Capture the cell that displays the provided text and extract its (X, Y) central coordinate. 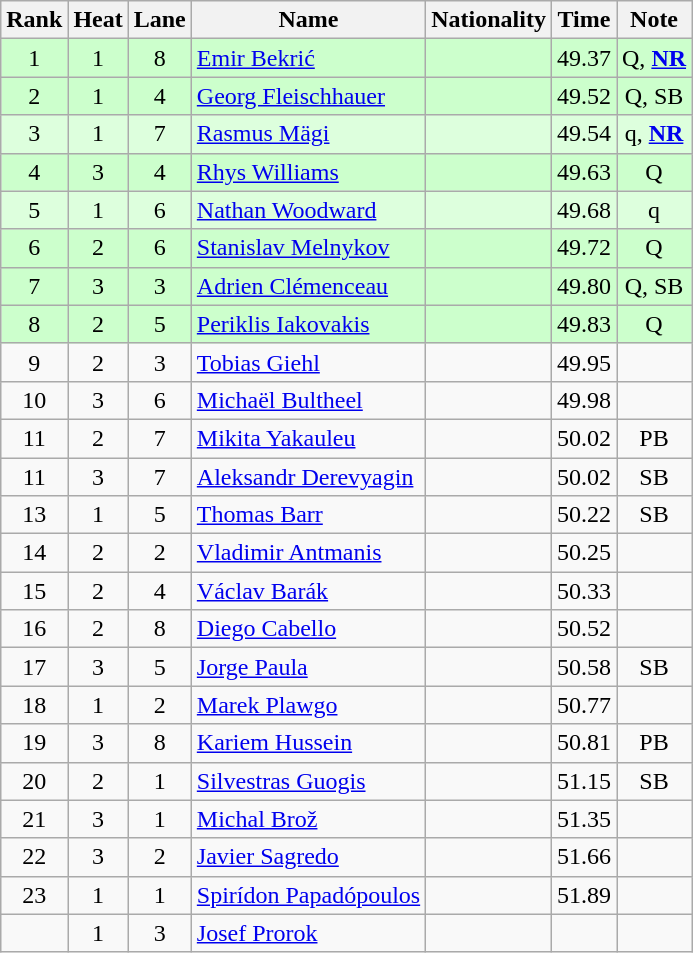
Mikita Yakauleu (308, 438)
Václav Barák (308, 591)
Q, NR (654, 58)
Jorge Paula (308, 667)
Aleksandr Derevyagin (308, 477)
Lane (160, 20)
51.89 (584, 895)
21 (34, 819)
49.63 (584, 172)
49.68 (584, 210)
50.81 (584, 743)
Rasmus Mägi (308, 134)
51.35 (584, 819)
Michaël Bultheel (308, 400)
Time (584, 20)
Adrien Clémenceau (308, 286)
51.66 (584, 857)
17 (34, 667)
Thomas Barr (308, 515)
20 (34, 781)
50.77 (584, 705)
13 (34, 515)
49.52 (584, 96)
Rhys Williams (308, 172)
49.83 (584, 324)
Georg Fleischhauer (308, 96)
Heat (98, 20)
Emir Bekrić (308, 58)
Periklis Iakovakis (308, 324)
Nationality (489, 20)
50.25 (584, 553)
16 (34, 629)
50.52 (584, 629)
q, NR (654, 134)
Vladimir Antmanis (308, 553)
Javier Sagredo (308, 857)
49.80 (584, 286)
51.15 (584, 781)
Diego Cabello (308, 629)
Note (654, 20)
Josef Prorok (308, 933)
49.72 (584, 248)
Spirídon Papadópoulos (308, 895)
49.37 (584, 58)
49.54 (584, 134)
Rank (34, 20)
14 (34, 553)
50.22 (584, 515)
19 (34, 743)
10 (34, 400)
49.98 (584, 400)
q (654, 210)
Kariem Hussein (308, 743)
23 (34, 895)
9 (34, 362)
Stanislav Melnykov (308, 248)
22 (34, 857)
Nathan Woodward (308, 210)
49.95 (584, 362)
Silvestras Guogis (308, 781)
15 (34, 591)
18 (34, 705)
Name (308, 20)
Tobias Giehl (308, 362)
50.33 (584, 591)
Marek Plawgo (308, 705)
50.58 (584, 667)
Michal Brož (308, 819)
